Pinpoint the cell where the given text exists, returning its [X, Y] midpoint coordinate. 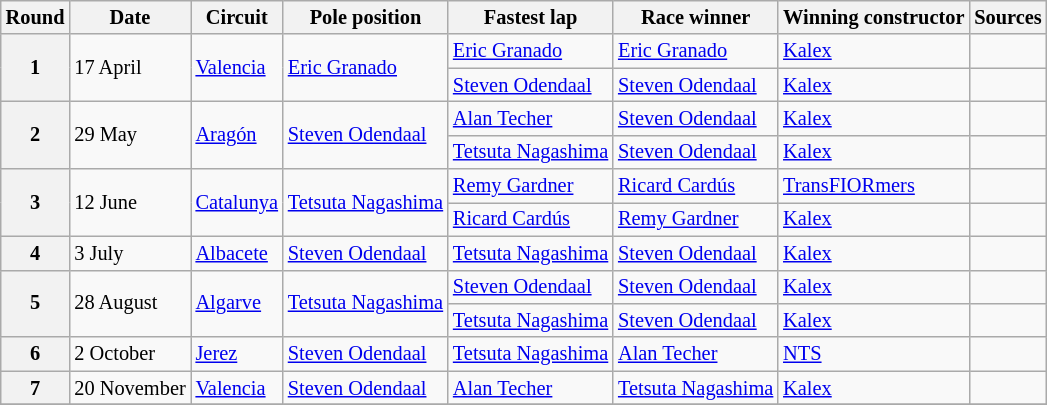
2 [36, 134]
20 November [130, 388]
Sources [1008, 17]
1 [36, 68]
Algarve [237, 304]
Fastest lap [530, 17]
NTS [874, 354]
3 [36, 202]
12 June [130, 202]
4 [36, 253]
Albacete [237, 253]
6 [36, 354]
17 April [130, 68]
TransFIORmers [874, 186]
Catalunya [237, 202]
7 [36, 388]
Round [36, 17]
5 [36, 304]
Circuit [237, 17]
Aragón [237, 134]
2 October [130, 354]
28 August [130, 304]
Pole position [366, 17]
Winning constructor [874, 17]
Race winner [696, 17]
Date [130, 17]
29 May [130, 134]
3 July [130, 253]
Jerez [237, 354]
